Find where the given text appears and provide that cell's center as [X, Y] coordinate. 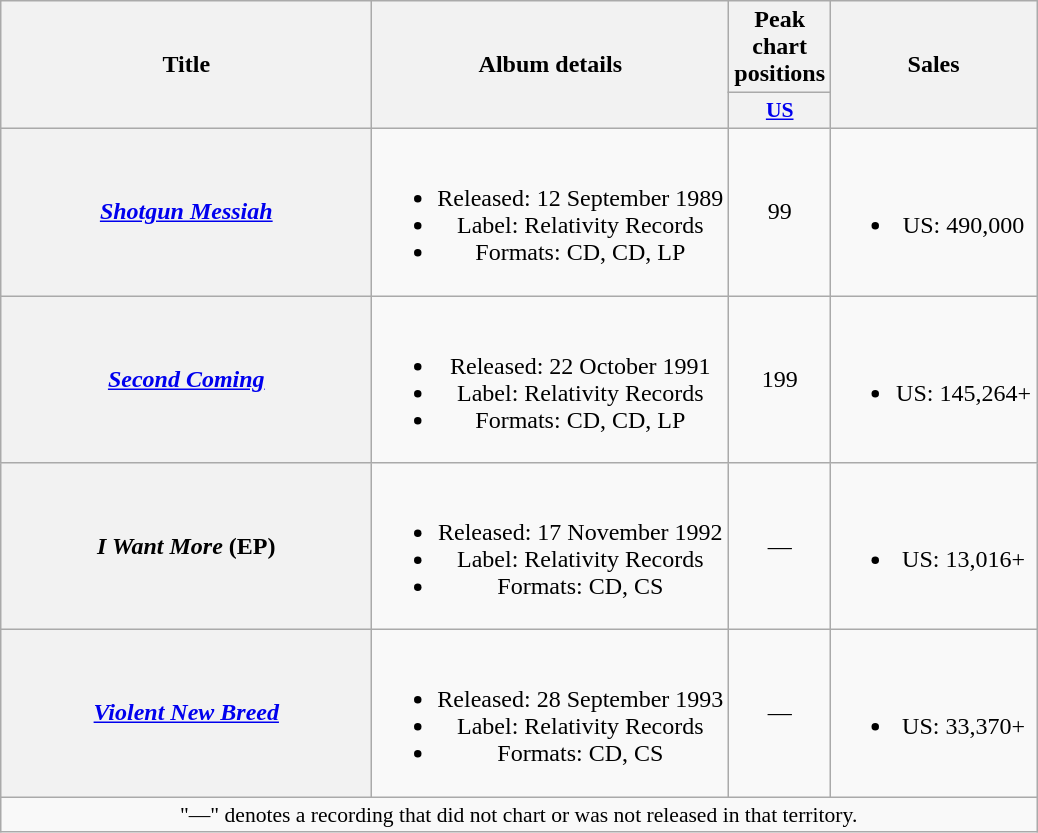
Shotgun Messiah [186, 212]
Released: 22 October 1991Label: Relativity RecordsFormats: CD, CD, LP [550, 380]
Title [186, 65]
"—" denotes a recording that did not chart or was not released in that territory. [519, 815]
Released: 28 September 1993Label: Relativity RecordsFormats: CD, CS [550, 714]
Album details [550, 65]
99 [780, 212]
US: 145,264+ [934, 380]
US: 13,016+ [934, 546]
Second Coming [186, 380]
Released: 17 November 1992Label: Relativity RecordsFormats: CD, CS [550, 546]
US [780, 111]
I Want More (EP) [186, 546]
199 [780, 380]
Peak chart positions [780, 47]
Violent New Breed [186, 714]
US: 33,370+ [934, 714]
Sales [934, 65]
Released: 12 September 1989Label: Relativity RecordsFormats: CD, CD, LP [550, 212]
US: 490,000 [934, 212]
